Identify which cell holds the provided text, then report its (X, Y) central coordinate. 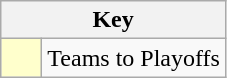
Key (114, 20)
Teams to Playoffs (134, 58)
